Return the [x, y] coordinate for the center point of the cell that contains the specified text.  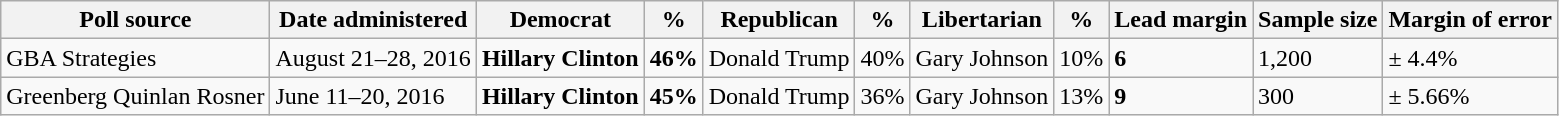
10% [1082, 58]
Sample size [1318, 20]
Republican [779, 20]
Lead margin [1181, 20]
August 21–28, 2016 [373, 58]
June 11–20, 2016 [373, 96]
Greenberg Quinlan Rosner [136, 96]
300 [1318, 96]
9 [1181, 96]
± 4.4% [1470, 58]
45% [674, 96]
Date administered [373, 20]
46% [674, 58]
± 5.66% [1470, 96]
GBA Strategies [136, 58]
1,200 [1318, 58]
13% [1082, 96]
Libertarian [982, 20]
Poll source [136, 20]
6 [1181, 58]
Democrat [560, 20]
Margin of error [1470, 20]
40% [882, 58]
36% [882, 96]
